Search for the cell housing the specified text and yield its (X, Y) center coordinate. 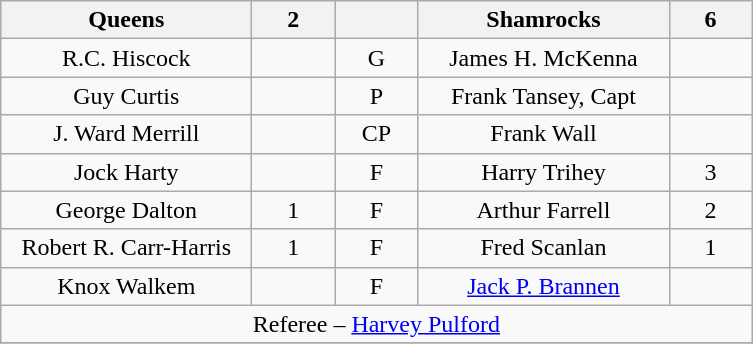
George Dalton (126, 210)
Arthur Farrell (544, 210)
James H. McKenna (544, 58)
Jock Harty (126, 172)
Jack P. Brannen (544, 286)
3 (710, 172)
Fred Scanlan (544, 248)
Queens (126, 20)
Robert R. Carr-Harris (126, 248)
Shamrocks (544, 20)
R.C. Hiscock (126, 58)
Referee – Harvey Pulford (376, 324)
Harry Trihey (544, 172)
G (376, 58)
6 (710, 20)
Guy Curtis (126, 96)
Knox Walkem (126, 286)
P (376, 96)
CP (376, 134)
Frank Wall (544, 134)
Frank Tansey, Capt (544, 96)
J. Ward Merrill (126, 134)
